Pinpoint the cell where the given text exists, returning its [X, Y] midpoint coordinate. 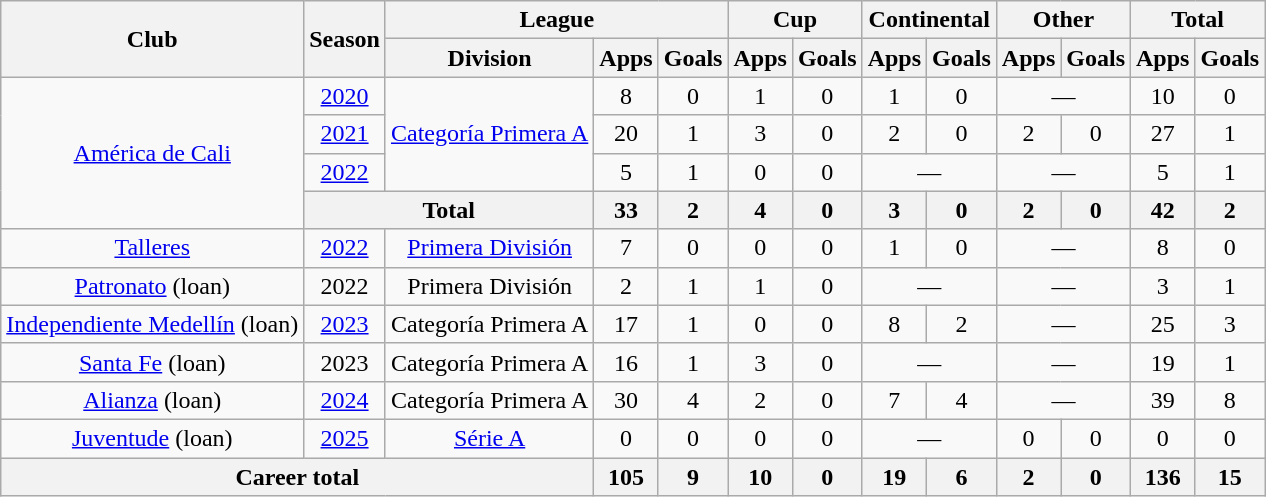
Career total [298, 477]
Club [152, 39]
Season [345, 39]
2024 [345, 400]
América de Cali [152, 153]
105 [626, 477]
15 [1230, 477]
Alianza (loan) [152, 400]
Independiente Medellín (loan) [152, 324]
27 [1163, 134]
Santa Fe (loan) [152, 362]
Série A [489, 438]
25 [1163, 324]
6 [962, 477]
20 [626, 134]
136 [1163, 477]
17 [626, 324]
2021 [345, 134]
Cup [795, 20]
Continental [929, 20]
16 [626, 362]
2025 [345, 438]
Patronato (loan) [152, 286]
Talleres [152, 248]
Juventude (loan) [152, 438]
33 [626, 210]
9 [693, 477]
Other [1063, 20]
42 [1163, 210]
2020 [345, 96]
39 [1163, 400]
Division [489, 58]
League [556, 20]
30 [626, 400]
